Extract the [x, y] coordinate from the center of the cell holding the provided text.  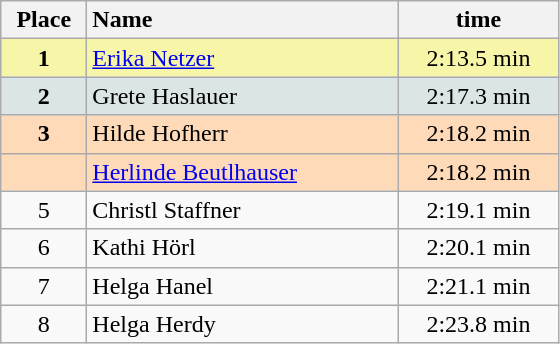
Place [44, 20]
2:23.8 min [478, 324]
2:17.3 min [478, 96]
2:21.1 min [478, 286]
time [478, 20]
6 [44, 248]
5 [44, 210]
2:19.1 min [478, 210]
Christl Staffner [242, 210]
2:13.5 min [478, 58]
8 [44, 324]
Herlinde Beutlhauser [242, 172]
Helga Hanel [242, 286]
Hilde Hofherr [242, 134]
Name [242, 20]
Kathi Hörl [242, 248]
Helga Herdy [242, 324]
7 [44, 286]
2 [44, 96]
1 [44, 58]
3 [44, 134]
Erika Netzer [242, 58]
Grete Haslauer [242, 96]
2:20.1 min [478, 248]
